Detect which cell encompasses the target text, then output its [X, Y] center coordinate. 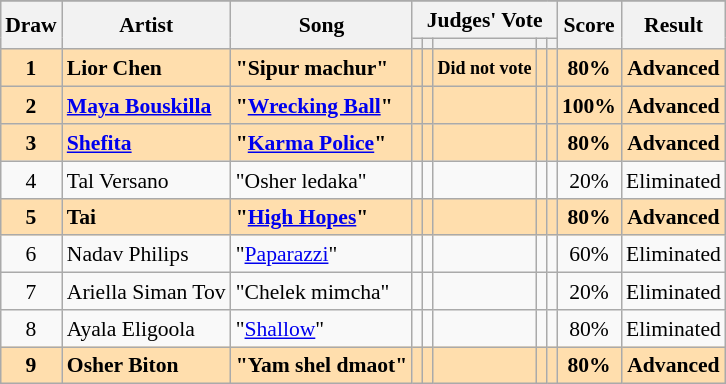
"Paparazzi" [322, 254]
7 [31, 292]
Judges' Vote [484, 20]
8 [31, 328]
"Yam shel dmaot" [322, 366]
Score [589, 24]
"Wrecking Ball" [322, 106]
2 [31, 106]
"Karma Police" [322, 142]
Shefita [146, 142]
60% [589, 254]
Ayala Eligoola [146, 328]
Maya Bouskilla [146, 106]
"High Hopes" [322, 216]
1 [31, 68]
Lior Chen [146, 68]
Draw [31, 24]
Song [322, 24]
Tal Versano [146, 180]
"Sipur machur" [322, 68]
5 [31, 216]
"Osher ledaka" [322, 180]
Tai [146, 216]
3 [31, 142]
"Chelek mimcha" [322, 292]
Artist [146, 24]
Osher Biton [146, 366]
6 [31, 254]
"Shallow" [322, 328]
Nadav Philips [146, 254]
4 [31, 180]
Result [674, 24]
100% [589, 106]
9 [31, 366]
Ariella Siman Tov [146, 292]
Did not vote [485, 68]
